Scan for the cell matching the given text and deliver its (X, Y) coordinate at center. 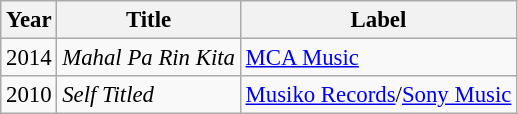
Title (148, 20)
MCA Music (378, 58)
Musiko Records/Sony Music (378, 95)
2010 (29, 95)
Self Titled (148, 95)
2014 (29, 58)
Mahal Pa Rin Kita (148, 58)
Year (29, 20)
Label (378, 20)
